Capture the cell that displays the provided text and extract its [X, Y] central coordinate. 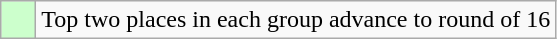
Top two places in each group advance to round of 16 [296, 20]
